Find where the given text appears and provide that cell's center as (X, Y) coordinate. 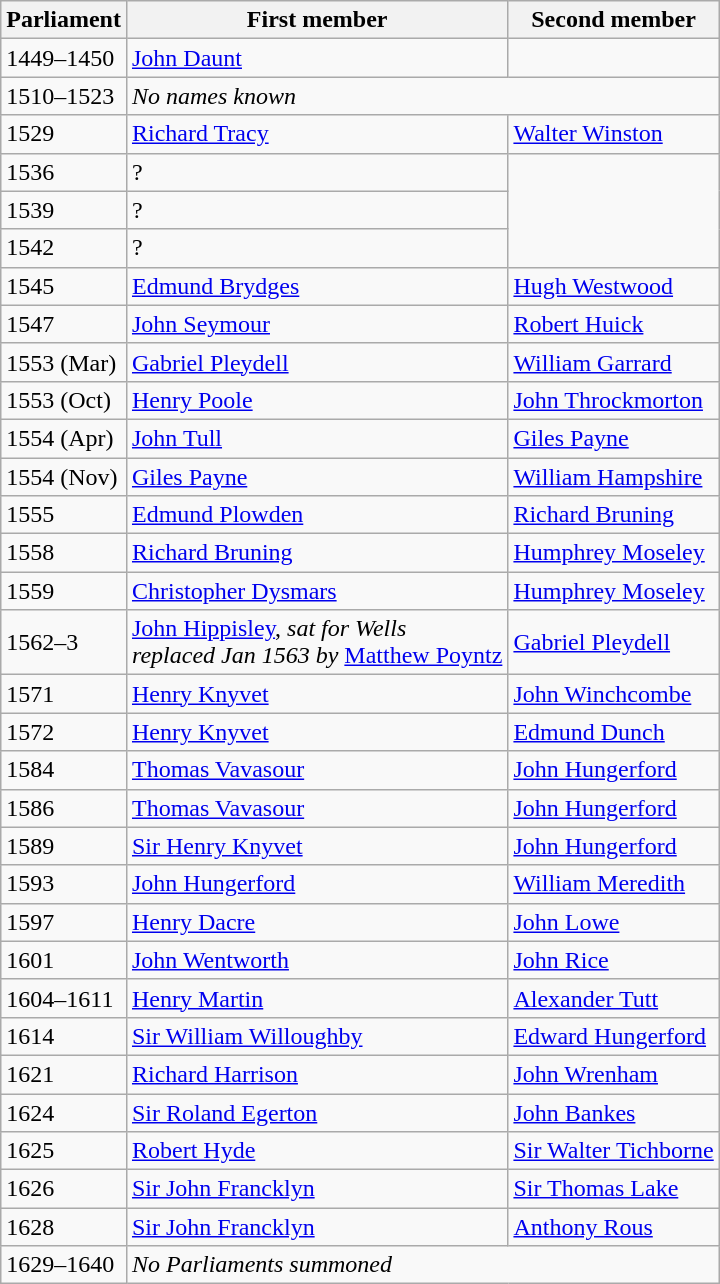
1571 (64, 694)
1536 (64, 172)
1554 (Nov) (64, 477)
John Hippisley, sat for Wells replaced Jan 1563 by Matthew Poyntz (316, 642)
1562–3 (64, 642)
1554 (Apr) (64, 438)
1510–1523 (64, 96)
1547 (64, 324)
1604–1611 (64, 998)
1621 (64, 1074)
Edmund Dunch (614, 732)
1529 (64, 134)
Anthony Rous (614, 1227)
1449–1450 (64, 58)
1553 (Mar) (64, 362)
1584 (64, 770)
1545 (64, 286)
1586 (64, 808)
1628 (64, 1227)
John Lowe (614, 922)
John Wrenham (614, 1074)
1626 (64, 1189)
1593 (64, 884)
William Meredith (614, 884)
Henry Martin (316, 998)
1597 (64, 922)
John Winchcombe (614, 694)
Sir Henry Knyvet (316, 846)
1614 (64, 1036)
John Daunt (316, 58)
1558 (64, 553)
1559 (64, 591)
Henry Poole (316, 400)
Hugh Westwood (614, 286)
1624 (64, 1113)
Robert Huick (614, 324)
1572 (64, 732)
Edward Hungerford (614, 1036)
John Tull (316, 438)
Alexander Tutt (614, 998)
Edmund Plowden (316, 515)
Edmund Brydges (316, 286)
1542 (64, 248)
Sir Thomas Lake (614, 1189)
1629–1640 (64, 1265)
No Parliaments summoned (422, 1265)
No names known (422, 96)
1553 (Oct) (64, 400)
Second member (614, 20)
John Wentworth (316, 960)
John Throckmorton (614, 400)
Richard Tracy (316, 134)
1625 (64, 1151)
William Hampshire (614, 477)
Sir William Willoughby (316, 1036)
Walter Winston (614, 134)
First member (316, 20)
John Seymour (316, 324)
William Garrard (614, 362)
Parliament (64, 20)
Christopher Dysmars (316, 591)
Henry Dacre (316, 922)
John Bankes (614, 1113)
Sir Roland Egerton (316, 1113)
1589 (64, 846)
Richard Harrison (316, 1074)
Sir Walter Tichborne (614, 1151)
Robert Hyde (316, 1151)
1555 (64, 515)
1539 (64, 210)
John Rice (614, 960)
1601 (64, 960)
